Search for the cell housing the specified text and yield its [X, Y] center coordinate. 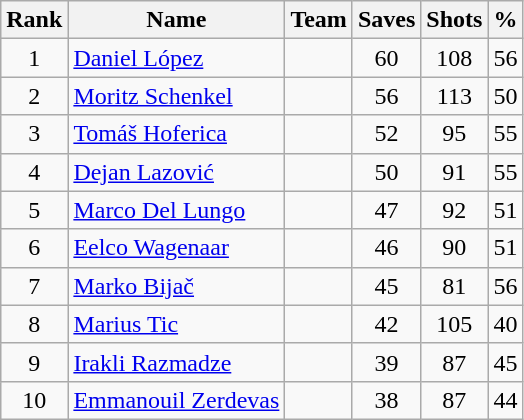
Name [176, 20]
Tomáš Hoferica [176, 134]
3 [34, 134]
Moritz Schenkel [176, 96]
4 [34, 172]
38 [386, 400]
52 [386, 134]
113 [454, 96]
Irakli Razmadze [176, 362]
47 [386, 210]
8 [34, 324]
Shots [454, 20]
Daniel López [176, 58]
7 [34, 286]
Dejan Lazović [176, 172]
90 [454, 248]
95 [454, 134]
Team [319, 20]
39 [386, 362]
5 [34, 210]
44 [506, 400]
40 [506, 324]
60 [386, 58]
Marius Tic [176, 324]
81 [454, 286]
92 [454, 210]
6 [34, 248]
108 [454, 58]
Saves [386, 20]
2 [34, 96]
Marco Del Lungo [176, 210]
Rank [34, 20]
105 [454, 324]
% [506, 20]
91 [454, 172]
1 [34, 58]
Eelco Wagenaar [176, 248]
46 [386, 248]
9 [34, 362]
Marko Bijač [176, 286]
Emmanouil Zerdevas [176, 400]
10 [34, 400]
42 [386, 324]
